For the text-containing cell, return its midpoint in (X, Y) coordinate format. 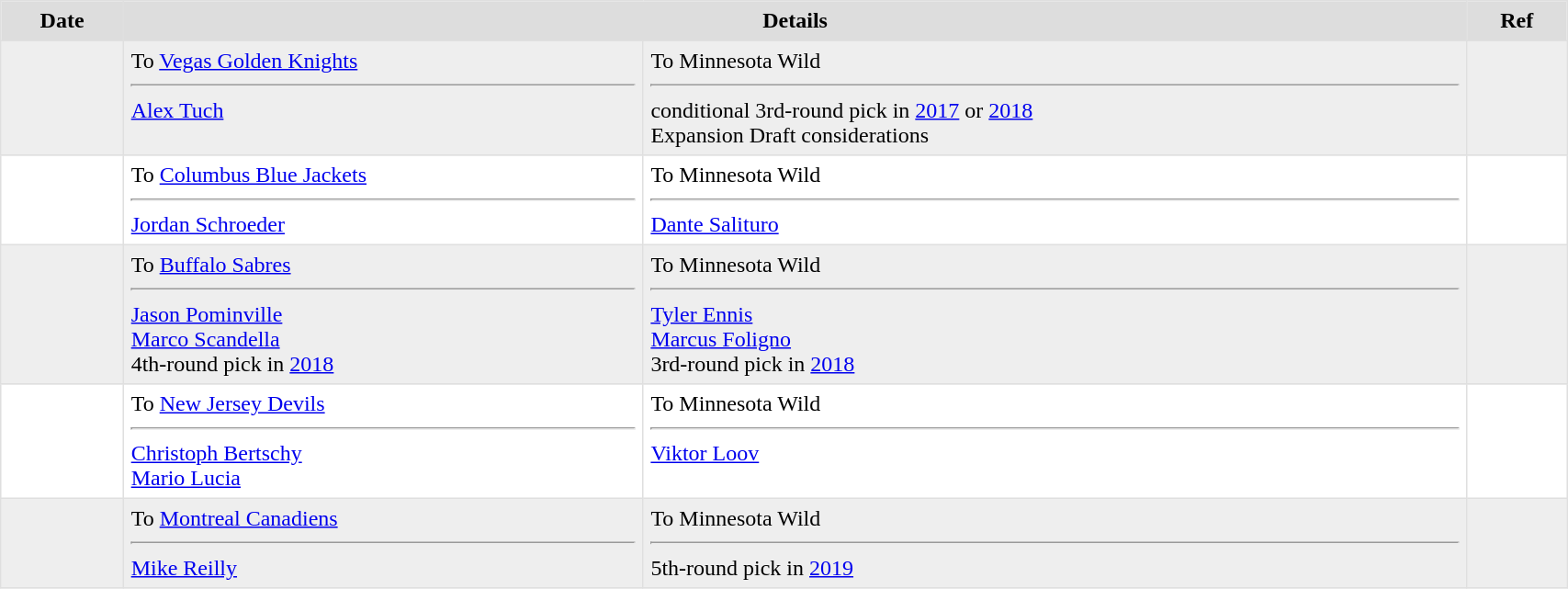
To Columbus Blue JacketsJordan Schroeder (383, 200)
Date (62, 21)
To Vegas Golden KnightsAlex Tuch (383, 97)
To Minnesota Wildconditional 3rd-round pick in 2017 or 2018Expansion Draft considerations (1055, 97)
To Minnesota WildDante Salituro (1055, 200)
Ref (1517, 21)
To Minnesota WildTyler EnnisMarcus Foligno3rd-round pick in 2018 (1055, 314)
To Minnesota WildViktor Loov (1055, 441)
To Montreal CanadiensMike Reilly (383, 543)
Details (795, 21)
To Minnesota Wild5th-round pick in 2019 (1055, 543)
To Buffalo SabresJason PominvilleMarco Scandella4th-round pick in 2018 (383, 314)
To New Jersey DevilsChristoph BertschyMario Lucia (383, 441)
